Identify which cell holds the provided text, then report its [X, Y] central coordinate. 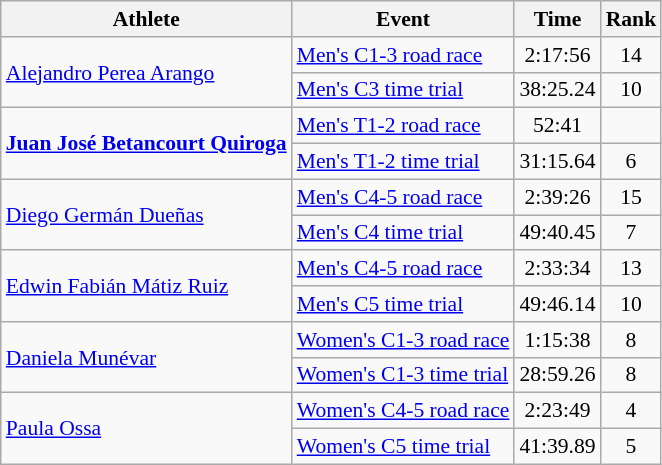
Men's C1-3 road race [404, 55]
49:46.14 [557, 304]
2:23:49 [557, 411]
1:15:38 [557, 340]
Men's C3 time trial [404, 90]
Women's C1-3 road race [404, 340]
5 [632, 447]
Women's C4-5 road race [404, 411]
Time [557, 19]
Event [404, 19]
Women's C5 time trial [404, 447]
4 [632, 411]
Athlete [146, 19]
49:40.45 [557, 233]
15 [632, 197]
38:25.24 [557, 90]
Daniela Munévar [146, 358]
28:59.26 [557, 375]
52:41 [557, 126]
Edwin Fabián Mátiz Ruiz [146, 286]
Paula Ossa [146, 428]
13 [632, 269]
7 [632, 233]
Men's T1-2 time trial [404, 162]
31:15.64 [557, 162]
Rank [632, 19]
Women's C1-3 time trial [404, 375]
Men's C4 time trial [404, 233]
Diego Germán Dueñas [146, 214]
Men's T1-2 road race [404, 126]
Men's C5 time trial [404, 304]
2:39:26 [557, 197]
Juan José Betancourt Quiroga [146, 144]
Alejandro Perea Arango [146, 72]
2:33:34 [557, 269]
2:17:56 [557, 55]
14 [632, 55]
6 [632, 162]
41:39.89 [557, 447]
